Scan for the cell matching the given text and deliver its [X, Y] coordinate at center. 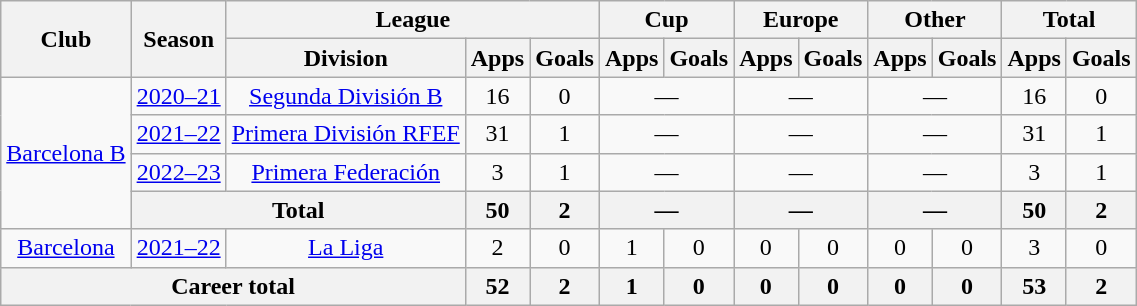
Segunda División B [346, 96]
Other [935, 20]
Division [346, 58]
Season [178, 39]
53 [1034, 286]
2022–23 [178, 172]
League [412, 20]
Club [66, 39]
2020–21 [178, 96]
La Liga [346, 248]
Primera División RFEF [346, 134]
52 [497, 286]
Primera Federación [346, 172]
Career total [234, 286]
Cup [666, 20]
Barcelona B [66, 153]
Barcelona [66, 248]
Europe [801, 20]
